Locate the cell with the specified text and output its [X, Y] center coordinate. 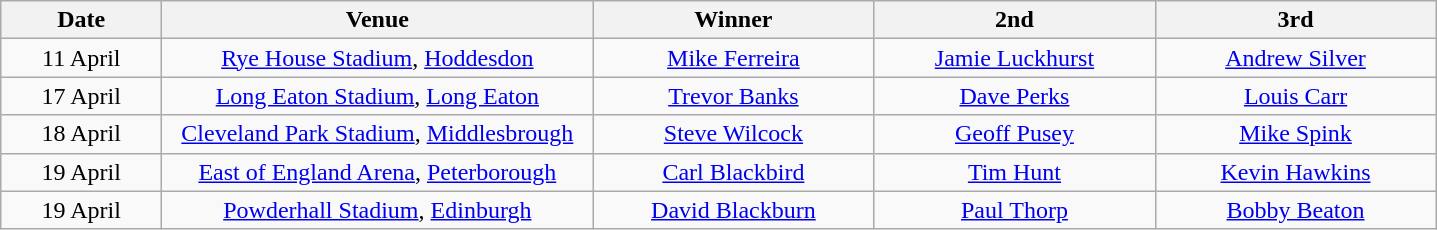
Date [82, 20]
Paul Thorp [1014, 210]
East of England Arena, Peterborough [378, 172]
Powderhall Stadium, Edinburgh [378, 210]
Kevin Hawkins [1296, 172]
Geoff Pusey [1014, 134]
2nd [1014, 20]
Tim Hunt [1014, 172]
3rd [1296, 20]
Dave Perks [1014, 96]
Long Eaton Stadium, Long Eaton [378, 96]
David Blackburn [734, 210]
Venue [378, 20]
18 April [82, 134]
Mike Spink [1296, 134]
Mike Ferreira [734, 58]
Carl Blackbird [734, 172]
Rye House Stadium, Hoddesdon [378, 58]
Jamie Luckhurst [1014, 58]
17 April [82, 96]
Cleveland Park Stadium, Middlesbrough [378, 134]
Steve Wilcock [734, 134]
11 April [82, 58]
Trevor Banks [734, 96]
Winner [734, 20]
Louis Carr [1296, 96]
Andrew Silver [1296, 58]
Bobby Beaton [1296, 210]
